For the text-containing cell, return its midpoint in [X, Y] coordinate format. 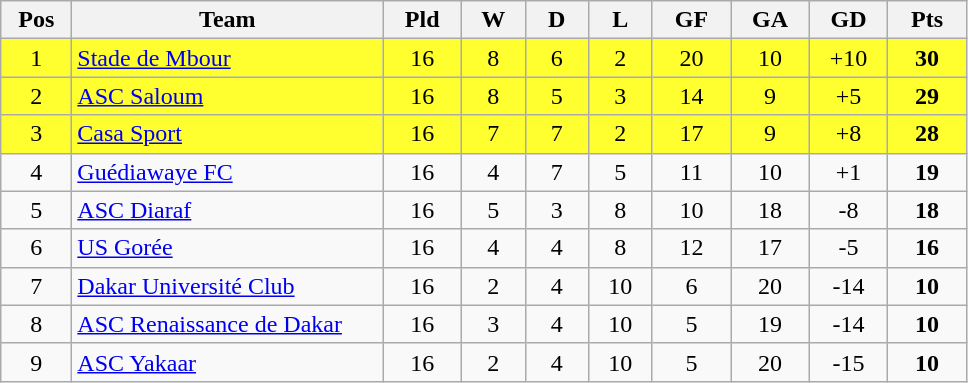
Pos [36, 20]
+5 [848, 96]
W [493, 20]
12 [692, 248]
D [557, 20]
-15 [848, 362]
ASC Saloum [228, 96]
L [621, 20]
+10 [848, 58]
28 [928, 134]
+1 [848, 172]
ASC Diaraf [228, 210]
GD [848, 20]
-5 [848, 248]
GA [770, 20]
Casa Sport [228, 134]
Stade de Mbour [228, 58]
US Gorée [228, 248]
GF [692, 20]
11 [692, 172]
+8 [848, 134]
Team [228, 20]
30 [928, 58]
Guédiawaye FC [228, 172]
Dakar Université Club [228, 286]
ASC Renaissance de Dakar [228, 324]
ASC Yakaar [228, 362]
14 [692, 96]
Pts [928, 20]
29 [928, 96]
1 [36, 58]
Pld [422, 20]
-8 [848, 210]
